Output the (X, Y) coordinate of the center of the cell containing the given text.  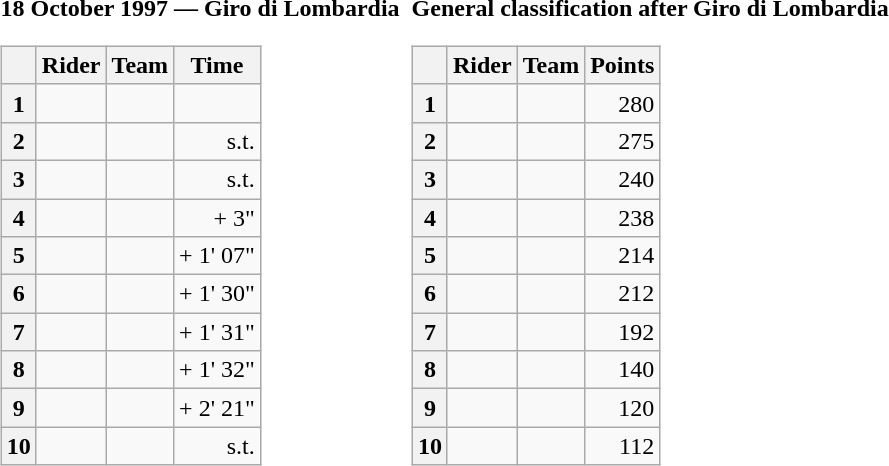
238 (622, 217)
Points (622, 65)
Time (218, 65)
140 (622, 370)
+ 2' 21" (218, 408)
280 (622, 103)
214 (622, 256)
192 (622, 332)
120 (622, 408)
212 (622, 294)
240 (622, 179)
+ 1' 07" (218, 256)
+ 1' 32" (218, 370)
+ 1' 31" (218, 332)
275 (622, 141)
112 (622, 446)
+ 1' 30" (218, 294)
+ 3" (218, 217)
